Pinpoint the cell where the given text exists, returning its (X, Y) midpoint coordinate. 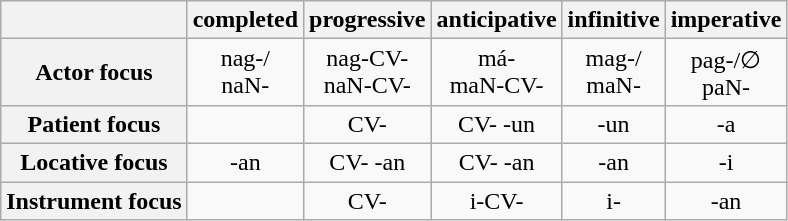
nag-CV-naN-CV- (368, 72)
progressive (368, 20)
anticipative (496, 20)
Locative focus (94, 162)
i-CV- (496, 201)
má-maN-CV- (496, 72)
CV- -un (496, 124)
-un (614, 124)
-i (726, 162)
Patient focus (94, 124)
pag-/∅paN- (726, 72)
mag-/maN- (614, 72)
-a (726, 124)
Actor focus (94, 72)
completed (245, 20)
i- (614, 201)
nag-/naN- (245, 72)
Instrument focus (94, 201)
imperative (726, 20)
infinitive (614, 20)
